Identify which cell holds the provided text, then report its [X, Y] central coordinate. 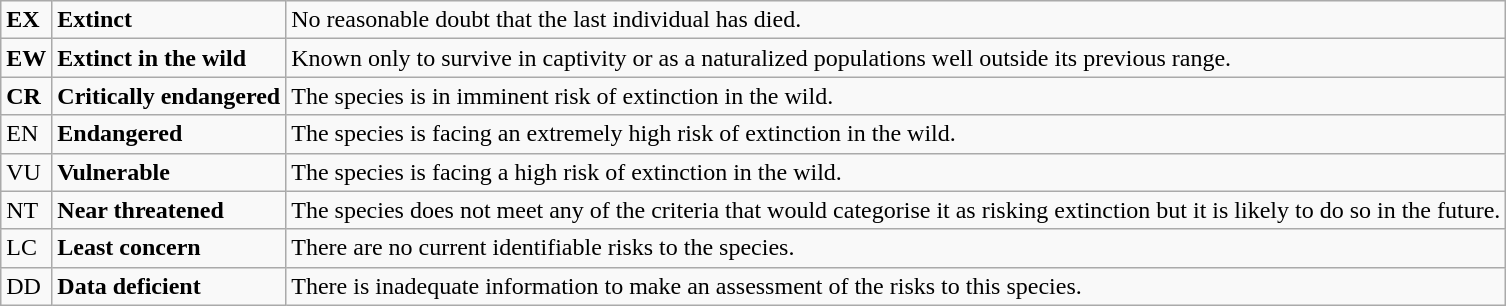
Vulnerable [169, 172]
The species is facing an extremely high risk of extinction in the wild. [896, 134]
Critically endangered [169, 96]
CR [26, 96]
EN [26, 134]
Extinct [169, 20]
EX [26, 20]
There are no current identifiable risks to the species. [896, 248]
Extinct in the wild [169, 58]
VU [26, 172]
Endangered [169, 134]
No reasonable doubt that the last individual has died. [896, 20]
DD [26, 286]
Least concern [169, 248]
EW [26, 58]
LC [26, 248]
The species is facing a high risk of extinction in the wild. [896, 172]
The species is in imminent risk of extinction in the wild. [896, 96]
Data deficient [169, 286]
Known only to survive in captivity or as a naturalized populations well outside its previous range. [896, 58]
There is inadequate information to make an assessment of the risks to this species. [896, 286]
The species does not meet any of the criteria that would categorise it as risking extinction but it is likely to do so in the future. [896, 210]
NT [26, 210]
Near threatened [169, 210]
